Output the (X, Y) coordinate of the center of the cell containing the given text.  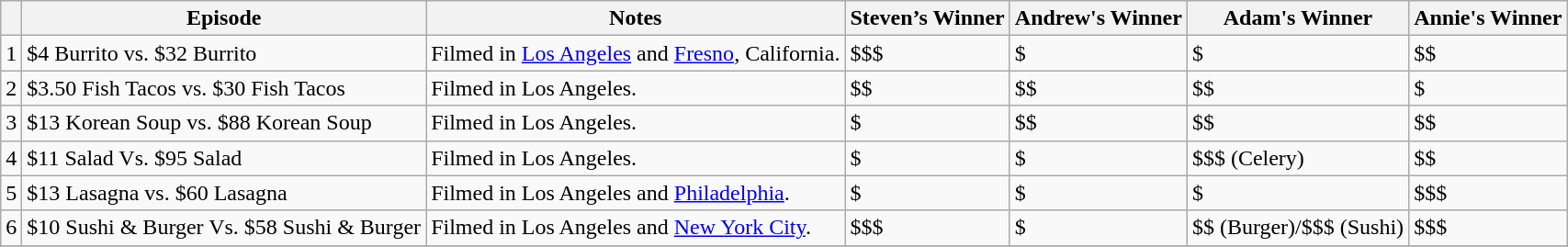
$4 Burrito vs. $32 Burrito (224, 53)
Episode (224, 18)
Filmed in Los Angeles and New York City. (636, 228)
6 (11, 228)
Annie's Winner (1488, 18)
4 (11, 158)
5 (11, 193)
$3.50 Fish Tacos vs. $30 Fish Tacos (224, 88)
$13 Korean Soup vs. $88 Korean Soup (224, 123)
$10 Sushi & Burger Vs. $58 Sushi & Burger (224, 228)
Andrew's Winner (1099, 18)
Adam's Winner (1297, 18)
$11 Salad Vs. $95 Salad (224, 158)
$$$ (Celery) (1297, 158)
2 (11, 88)
3 (11, 123)
1 (11, 53)
$13 Lasagna vs. $60 Lasagna (224, 193)
Filmed in Los Angeles and Fresno, California. (636, 53)
Notes (636, 18)
$$ (Burger)/$$$ (Sushi) (1297, 228)
Filmed in Los Angeles and Philadelphia. (636, 193)
Steven’s Winner (928, 18)
